Extract the (X, Y) coordinate from the center of the cell holding the provided text.  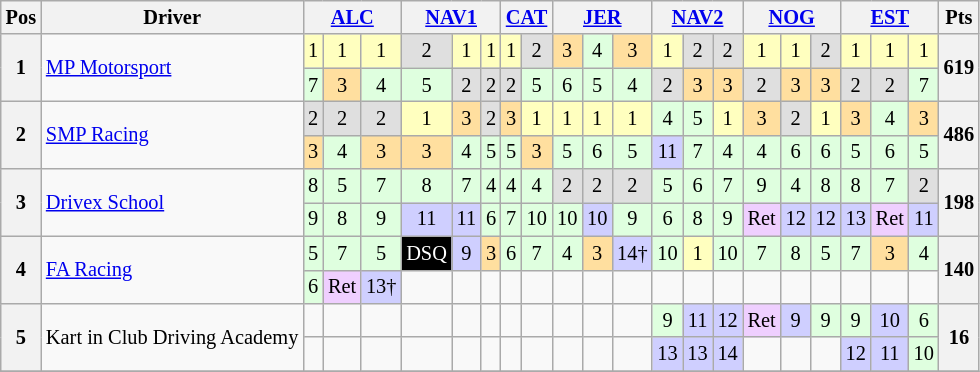
619 (959, 68)
EST (890, 17)
Drivex School (172, 202)
SMP Racing (172, 134)
14 (728, 354)
ALC (352, 17)
140 (959, 270)
486 (959, 134)
16 (959, 336)
NAV1 (451, 17)
MP Motorsport (172, 68)
DSQ (426, 253)
198 (959, 202)
Pts (959, 17)
Pos (21, 17)
13† (381, 287)
CAT (526, 17)
FA Racing (172, 270)
Kart in Club Driving Academy (172, 336)
14† (632, 253)
JER (602, 17)
NOG (792, 17)
Driver (172, 17)
NAV2 (697, 17)
